Locate the cell with the specified text and output its [X, Y] center coordinate. 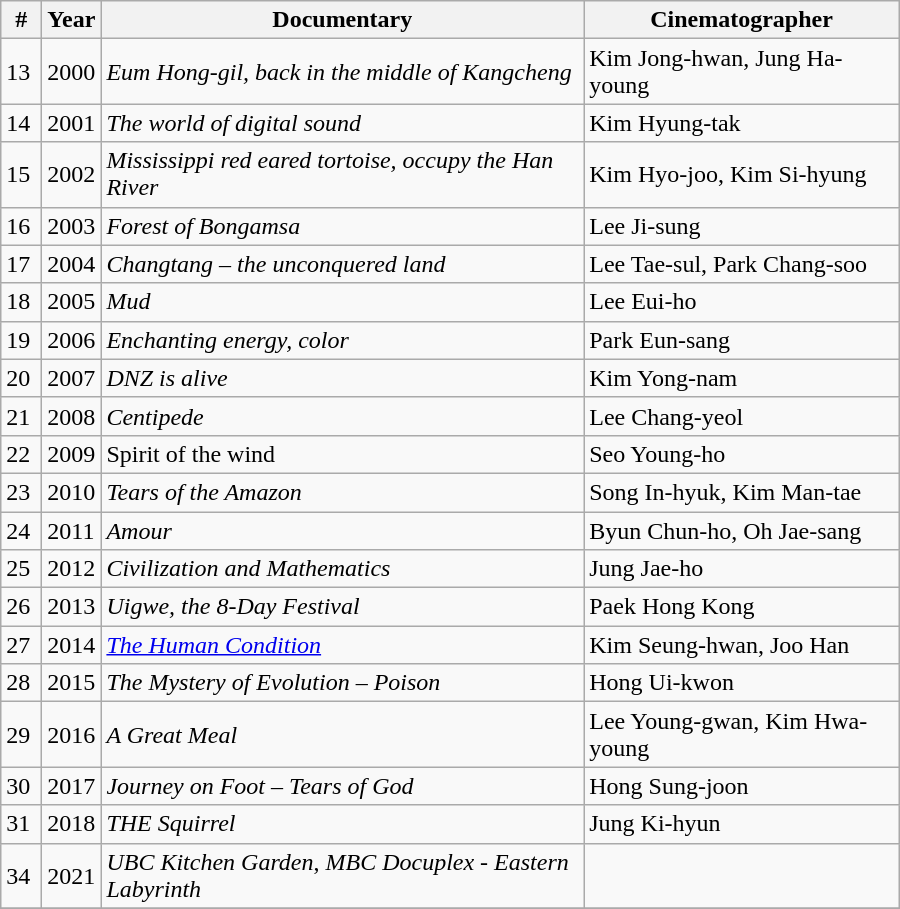
2011 [72, 531]
28 [22, 683]
Lee Chang-yeol [742, 416]
2003 [72, 226]
26 [22, 607]
Civilization and Mathematics [342, 569]
20 [22, 378]
2014 [72, 645]
Kim Yong-nam [742, 378]
Enchanting energy, color [342, 340]
2013 [72, 607]
# [22, 20]
Journey on Foot – Tears of God [342, 786]
2004 [72, 264]
Tears of the Amazon [342, 492]
27 [22, 645]
2009 [72, 454]
Centipede [342, 416]
Seo Young-ho [742, 454]
2000 [72, 72]
DNZ is alive [342, 378]
Jung Ki-hyun [742, 824]
22 [22, 454]
24 [22, 531]
2012 [72, 569]
Eum Hong-gil, back in the middle of Kangcheng [342, 72]
2015 [72, 683]
Lee Eui-ho [742, 302]
Amour [342, 531]
Kim Seung-hwan, Joo Han [742, 645]
2006 [72, 340]
Paek Hong Kong [742, 607]
THE Squirrel [342, 824]
Documentary [342, 20]
UBC Kitchen Garden, MBC Docuplex - Eastern Labyrinth [342, 876]
Song In-hyuk, Kim Man-tae [742, 492]
Mississippi red eared tortoise, occupy the Han River [342, 174]
31 [22, 824]
Uigwe, the 8-Day Festival [342, 607]
2021 [72, 876]
Cinematographer [742, 20]
17 [22, 264]
The world of digital sound [342, 123]
Kim Hyung-tak [742, 123]
21 [22, 416]
Hong Sung-joon [742, 786]
The Mystery of Evolution – Poison [342, 683]
2001 [72, 123]
Kim Jong-hwan, Jung Ha-young [742, 72]
2017 [72, 786]
25 [22, 569]
2016 [72, 734]
15 [22, 174]
2005 [72, 302]
2007 [72, 378]
34 [22, 876]
Forest of Bongamsa [342, 226]
The Human Condition [342, 645]
29 [22, 734]
Byun Chun-ho, Oh Jae-sang [742, 531]
30 [22, 786]
13 [22, 72]
19 [22, 340]
Lee Tae-sul, Park Chang-soo [742, 264]
Spirit of the wind [342, 454]
Mud [342, 302]
2018 [72, 824]
23 [22, 492]
Lee Ji-sung [742, 226]
18 [22, 302]
2010 [72, 492]
Year [72, 20]
14 [22, 123]
Lee Young-gwan, Kim Hwa-young [742, 734]
2002 [72, 174]
Kim Hyo-joo, Kim Si-hyung [742, 174]
Park Eun-sang [742, 340]
16 [22, 226]
Changtang – the unconquered land [342, 264]
A Great Meal [342, 734]
Jung Jae-ho [742, 569]
2008 [72, 416]
Hong Ui-kwon [742, 683]
